Return [x, y] of the center of cell containing provided text 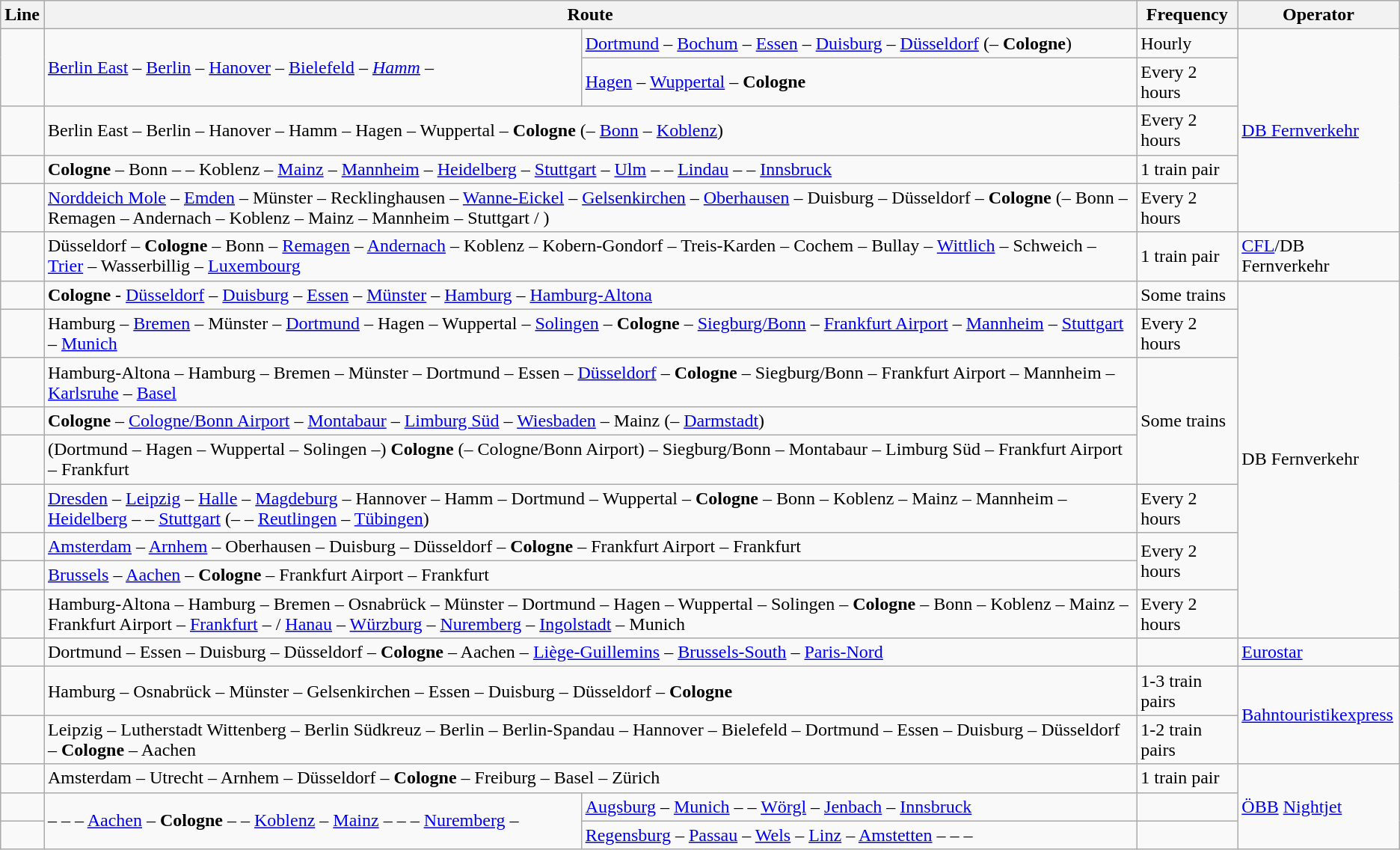
1-2 train pairs [1188, 739]
Bahntouristikexpress [1318, 715]
Berlin East – Berlin – Hanover – Hamm – Hagen – Wuppertal – Cologne (– Bonn – Koblenz) [589, 130]
Amsterdam – Arnhem – Oberhausen – Duisburg – Düsseldorf – Cologne – Frankfurt Airport – Frankfurt [589, 547]
Operator [1318, 15]
Eurostar [1318, 652]
Dortmund – Essen – Duisburg – Düsseldorf – Cologne – Aachen – Liège-Guillemins – Brussels-South – Paris-Nord [589, 652]
Amsterdam – Utrecht – Arnhem – Düsseldorf – Cologne – Freiburg – Basel – Zürich [589, 778]
Line [22, 15]
CFL/DB Fernverkehr [1318, 256]
Hourly [1188, 43]
Hagen – Wuppertal – Cologne [859, 82]
Cologne - Düsseldorf – Duisburg – Essen – Münster – Hamburg – Hamburg-Altona [589, 295]
Route [589, 15]
ÖBB Nightjet [1318, 807]
Frequency [1188, 15]
Cologne – Bonn – – Koblenz – Mainz – Mannheim – Heidelberg – Stuttgart – Ulm – – Lindau – – Innsbruck [589, 169]
1-3 train pairs [1188, 691]
Regensburg – Passau – Wels – Linz – Amstetten – – – [859, 835]
Hamburg – Bremen – Münster – Dortmund – Hagen – Wuppertal – Solingen – Cologne – Siegburg/Bonn – Frankfurt Airport – Mannheim – Stuttgart – Munich [589, 334]
Hamburg – Osnabrück – Münster – Gelsenkirchen – Essen – Duisburg – Düsseldorf – Cologne [589, 691]
Dortmund – Bochum – Essen – Duisburg – Düsseldorf (– Cologne) [859, 43]
Cologne – Cologne/Bonn Airport – Montabaur – Limburg Süd – Wiesbaden – Mainz (– Darmstadt) [589, 421]
Augsburg – Munich – – Wörgl – Jenbach – Innsbruck [859, 807]
Brussels – Aachen – Cologne – Frankfurt Airport – Frankfurt [589, 575]
– – – Aachen – Cologne – – Koblenz – Mainz – – – Nuremberg – [313, 821]
Berlin East – Berlin – Hanover – Bielefeld – Hamm – [313, 67]
